Output the [x, y] coordinate of the center of the cell containing the given text.  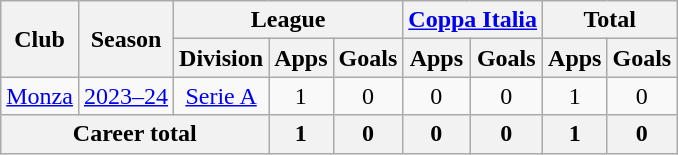
Serie A [222, 96]
Club [40, 39]
2023–24 [126, 96]
Division [222, 58]
Career total [135, 134]
League [288, 20]
Total [610, 20]
Monza [40, 96]
Season [126, 39]
Coppa Italia [473, 20]
